Capture the cell that displays the provided text and extract its [X, Y] central coordinate. 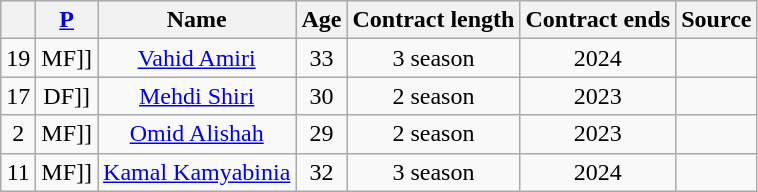
Omid Alishah [197, 134]
32 [322, 172]
Kamal Kamyabinia [197, 172]
DF]] [67, 96]
29 [322, 134]
Age [322, 20]
P [67, 20]
Name [197, 20]
11 [18, 172]
Source [716, 20]
Mehdi Shiri [197, 96]
Vahid Amiri [197, 58]
2 [18, 134]
Contract length [434, 20]
19 [18, 58]
30 [322, 96]
17 [18, 96]
33 [322, 58]
Contract ends [598, 20]
